Return the (x, y) coordinate for the center point of the cell that contains the specified text.  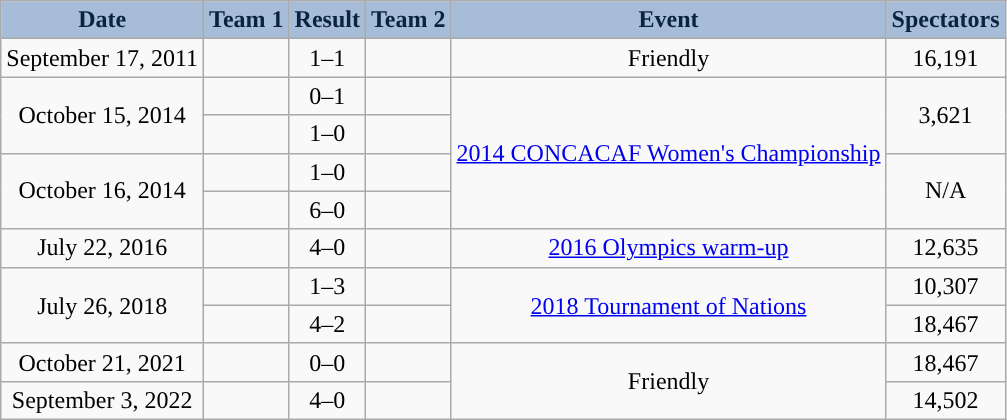
Team 1 (247, 20)
Date (102, 20)
N/A (946, 191)
4–2 (327, 324)
2018 Tournament of Nations (668, 305)
10,307 (946, 286)
0–0 (327, 362)
July 22, 2016 (102, 248)
0–1 (327, 96)
Event (668, 20)
1–1 (327, 58)
12,635 (946, 248)
September 17, 2011 (102, 58)
July 26, 2018 (102, 305)
Spectators (946, 20)
2016 Olympics warm-up (668, 248)
14,502 (946, 400)
October 16, 2014 (102, 191)
3,621 (946, 115)
1–3 (327, 286)
Team 2 (408, 20)
September 3, 2022 (102, 400)
6–0 (327, 210)
2014 CONCACAF Women's Championship (668, 153)
October 21, 2021 (102, 362)
October 15, 2014 (102, 115)
Result (327, 20)
16,191 (946, 58)
